Find where the given text appears and provide that cell's center as [X, Y] coordinate. 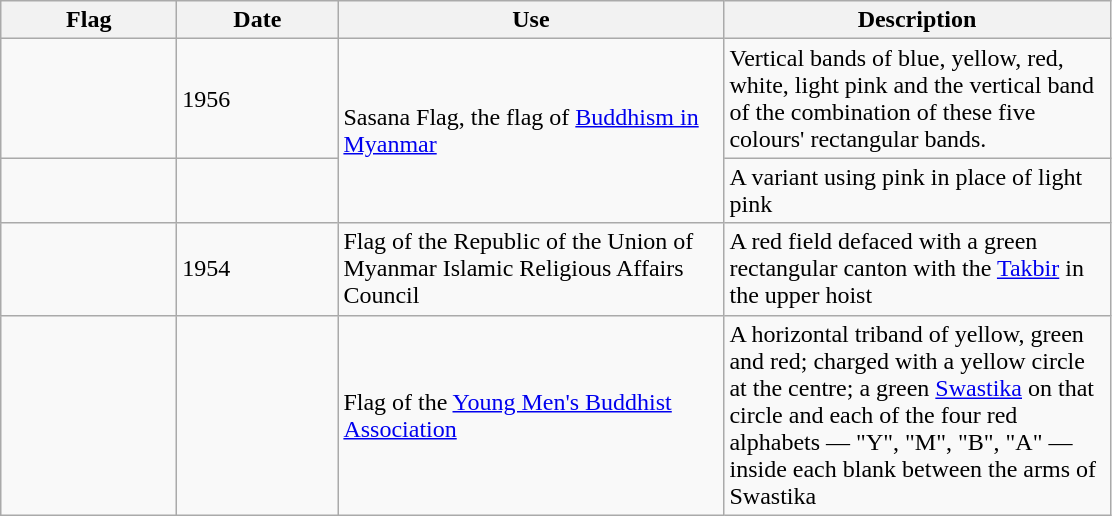
Use [531, 20]
Flag of the Young Men's Buddhist Association [531, 415]
Vertical bands of blue, yellow, red, white, light pink and the vertical band of the combination of these five colours' rectangular bands. [917, 98]
Flag [89, 20]
Flag of the Republic of the Union of Myanmar Islamic Religious Affairs Council [531, 269]
A red field defaced with a green rectangular canton with the Takbir in the upper hoist [917, 269]
Sasana Flag, the flag of Buddhism in Myanmar [531, 131]
1956 [258, 98]
1954 [258, 269]
Date [258, 20]
A variant using pink in place of light pink [917, 190]
Description [917, 20]
